Pinpoint the cell where the given text exists, returning its (X, Y) midpoint coordinate. 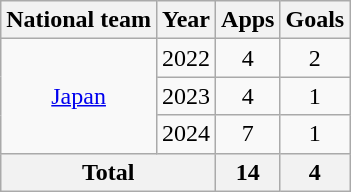
2023 (186, 96)
Goals (315, 20)
Japan (79, 96)
Year (186, 20)
Total (108, 172)
National team (79, 20)
14 (248, 172)
2024 (186, 134)
2 (315, 58)
7 (248, 134)
Apps (248, 20)
2022 (186, 58)
